Return the (x, y) coordinate for the center point of the cell that contains the specified text.  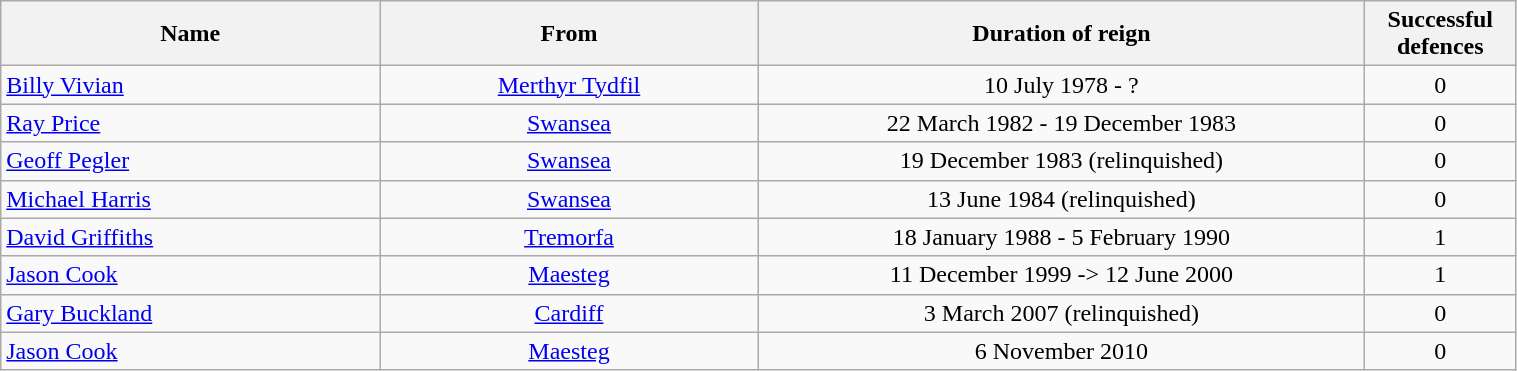
3 March 2007 (relinquished) (1061, 313)
Successful defences (1440, 34)
Michael Harris (190, 199)
Tremorfa (570, 237)
10 July 1978 - ? (1061, 85)
Cardiff (570, 313)
Name (190, 34)
18 January 1988 - 5 February 1990 (1061, 237)
From (570, 34)
13 June 1984 (relinquished) (1061, 199)
David Griffiths (190, 237)
Geoff Pegler (190, 161)
Ray Price (190, 123)
Billy Vivian (190, 85)
Merthyr Tydfil (570, 85)
6 November 2010 (1061, 351)
Gary Buckland (190, 313)
11 December 1999 -> 12 June 2000 (1061, 275)
19 December 1983 (relinquished) (1061, 161)
22 March 1982 - 19 December 1983 (1061, 123)
Duration of reign (1061, 34)
